Search for the cell housing the specified text and yield its [X, Y] center coordinate. 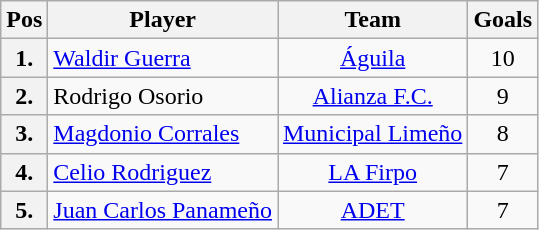
Pos [24, 20]
Magdonio Corrales [163, 134]
10 [503, 58]
Juan Carlos Panameño [163, 210]
Waldir Guerra [163, 58]
Municipal Limeño [373, 134]
Alianza F.C. [373, 96]
ADET [373, 210]
Águila [373, 58]
9 [503, 96]
Goals [503, 20]
Player [163, 20]
Team [373, 20]
1. [24, 58]
Celio Rodriguez [163, 172]
2. [24, 96]
4. [24, 172]
8 [503, 134]
LA Firpo [373, 172]
Rodrigo Osorio [163, 96]
5. [24, 210]
3. [24, 134]
